Determine the [x, y] coordinate at the center of the cell enclosing the given text.  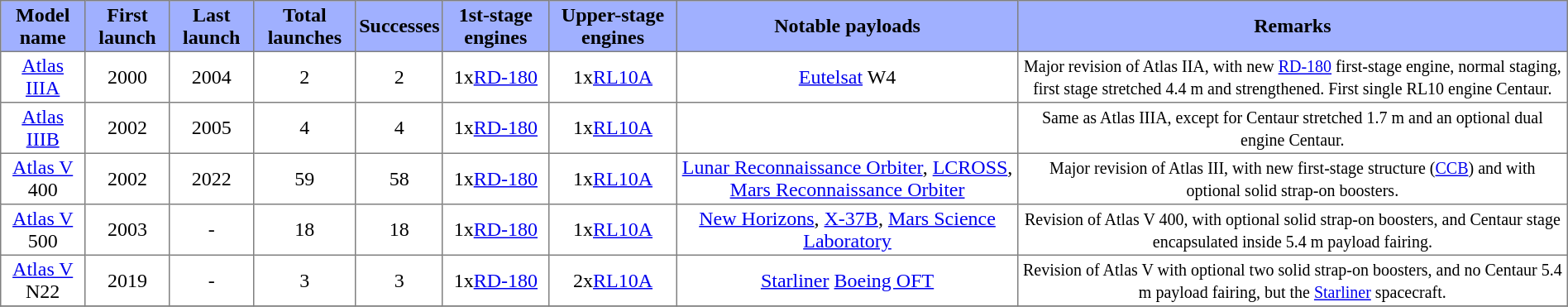
Revision of Atlas V 400, with optional solid strap-on boosters, and Centaur stage encapsulated inside 5.4 m payload fairing. [1292, 230]
2019 [127, 281]
Same as Atlas IIIA, except for Centaur stretched 1.7 m and an optional dual engine Centaur. [1292, 128]
58 [399, 179]
Major revision of Atlas III, with new first-stage structure (CCB) and with optional solid strap-on boosters. [1292, 179]
2004 [212, 77]
Remarks [1292, 26]
Upper-stage engines [612, 26]
Last launch [212, 26]
59 [304, 179]
2003 [127, 230]
Notable payloads [848, 26]
Successes [399, 26]
Revision of Atlas V with optional two solid strap-on boosters, and no Centaur 5.4 m payload fairing, but the Starliner spacecraft. [1292, 281]
2022 [212, 179]
Atlas IIIB [43, 128]
2005 [212, 128]
First launch [127, 26]
Atlas V 500 [43, 230]
Total launches [304, 26]
2000 [127, 77]
Eutelsat W4 [848, 77]
Lunar Reconnaissance Orbiter, LCROSS, Mars Reconnaissance Orbiter [848, 179]
Atlas IIIA [43, 77]
Starliner Boeing OFT [848, 281]
Atlas V N22 [43, 281]
Atlas V 400 [43, 179]
New Horizons, X-37B, Mars Science Laboratory [848, 230]
1st-stage engines [495, 26]
2xRL10A [612, 281]
Model name [43, 26]
